Return the [x, y] coordinate for the center point of the cell that contains the specified text.  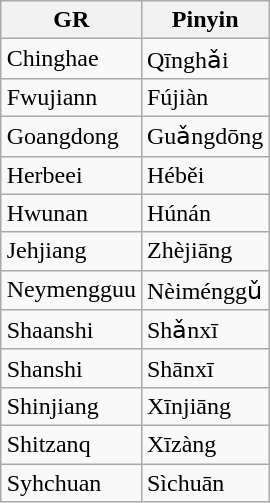
Shǎnxī [204, 330]
Guǎngdōng [204, 136]
Qīnghǎi [204, 59]
Shanshi [71, 368]
Fwujiann [71, 97]
Herbeei [71, 175]
Goangdong [71, 136]
Hwunan [71, 213]
Shaanshi [71, 330]
Jehjiang [71, 251]
Shinjiang [71, 406]
Húnán [204, 213]
Sìchuān [204, 483]
Chinghae [71, 59]
Syhchuan [71, 483]
Zhèjiāng [204, 251]
Xīnjiāng [204, 406]
Shānxī [204, 368]
Héběi [204, 175]
Nèiménggǔ [204, 290]
Xīzàng [204, 444]
Pinyin [204, 20]
Fújiàn [204, 97]
Shitzanq [71, 444]
Neymengguu [71, 290]
GR [71, 20]
